Provide the (x, y) coordinate of the cell's center where the given text is located.  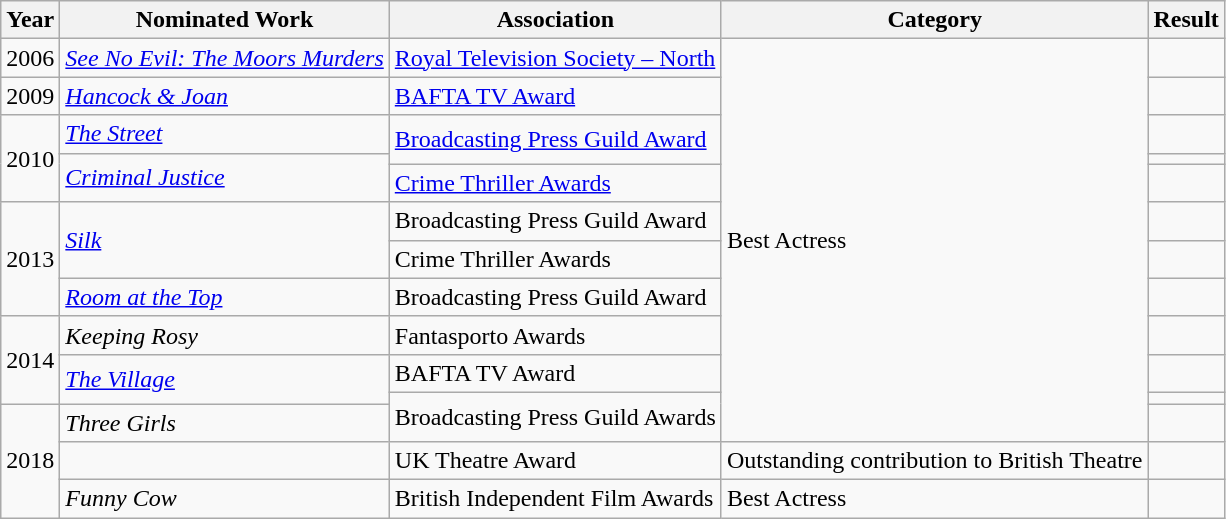
The Village (224, 378)
UK Theatre Award (555, 461)
Broadcasting Press Guild Awards (555, 416)
Funny Cow (224, 499)
2014 (30, 360)
Fantasporto Awards (555, 335)
2010 (30, 158)
Category (934, 20)
2009 (30, 96)
The Street (224, 134)
Royal Television Society – North (555, 58)
Outstanding contribution to British Theatre (934, 461)
British Independent Film Awards (555, 499)
Hancock & Joan (224, 96)
Keeping Rosy (224, 335)
Criminal Justice (224, 178)
Year (30, 20)
Result (1186, 20)
2018 (30, 461)
2013 (30, 259)
Association (555, 20)
Room at the Top (224, 297)
Silk (224, 240)
See No Evil: The Moors Murders (224, 58)
Three Girls (224, 423)
2006 (30, 58)
Nominated Work (224, 20)
